Provide the [X, Y] coordinate of the cell's center where the given text is located.  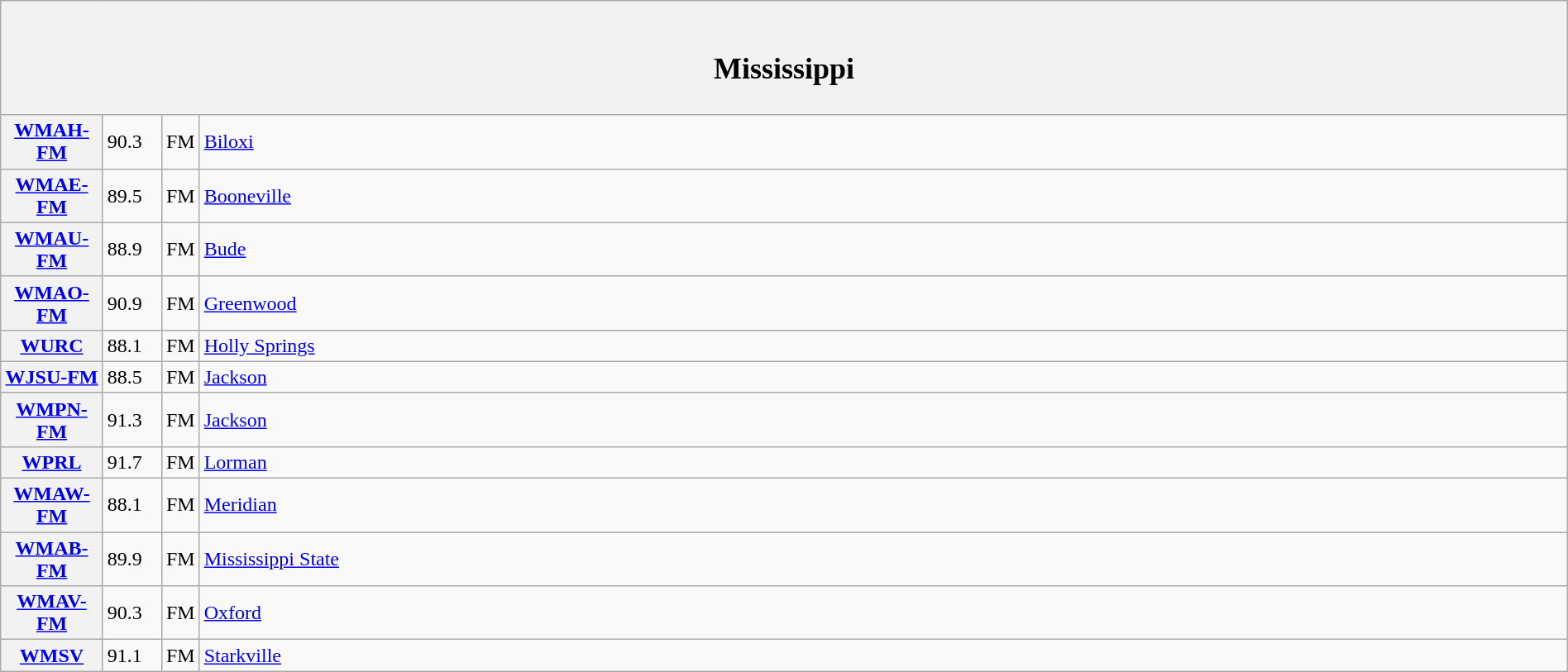
88.9 [132, 250]
Booneville [883, 195]
90.9 [132, 303]
WPRL [52, 462]
WMPN-FM [52, 420]
91.7 [132, 462]
91.3 [132, 420]
WURC [52, 346]
Holly Springs [883, 346]
88.5 [132, 377]
WMAO-FM [52, 303]
Bude [883, 250]
WMAU-FM [52, 250]
WJSU-FM [52, 377]
Greenwood [883, 303]
WMAW-FM [52, 506]
Mississippi State [883, 559]
WMAB-FM [52, 559]
Mississippi [784, 58]
91.1 [132, 655]
WMAH-FM [52, 142]
Lorman [883, 462]
89.9 [132, 559]
Oxford [883, 613]
Biloxi [883, 142]
WMAV-FM [52, 613]
Starkville [883, 655]
89.5 [132, 195]
WMSV [52, 655]
WMAE-FM [52, 195]
Meridian [883, 506]
